Identify which cell holds the provided text, then report its (x, y) central coordinate. 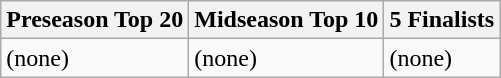
5 Finalists (442, 20)
Preseason Top 20 (95, 20)
Midseason Top 10 (286, 20)
